Pinpoint the cell where the given text exists, returning its (X, Y) midpoint coordinate. 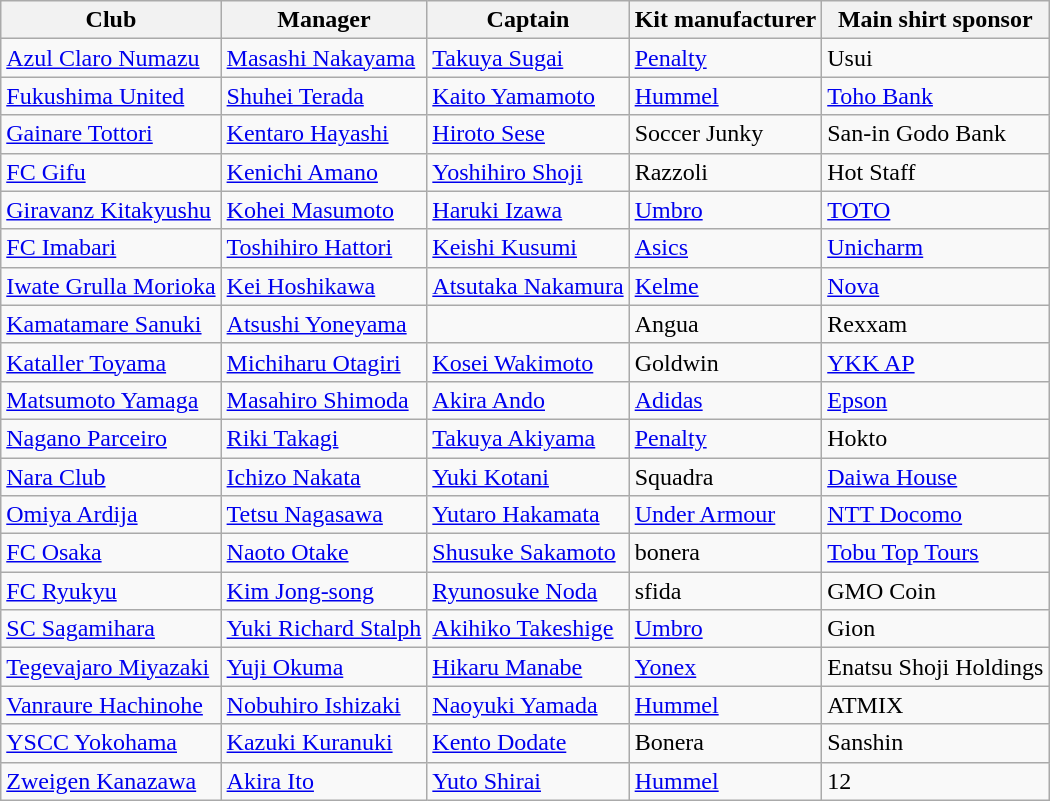
Fukushima United (111, 96)
Iwate Grulla Morioka (111, 286)
Under Armour (726, 515)
Soccer Junky (726, 134)
Nara Club (111, 477)
Hikaru Manabe (528, 667)
Shuhei Terada (324, 96)
Atsushi Yoneyama (324, 324)
Hot Staff (936, 172)
Takuya Sugai (528, 58)
Kazuki Kuranuki (324, 743)
Kento Dodate (528, 743)
bonera (726, 553)
Riki Takagi (324, 438)
ATMIX (936, 705)
Kei Hoshikawa (324, 286)
Kentaro Hayashi (324, 134)
Yuki Kotani (528, 477)
Usui (936, 58)
Naoyuki Yamada (528, 705)
Kohei Masumoto (324, 210)
Omiya Ardija (111, 515)
Manager (324, 20)
Kim Jong-song (324, 591)
Yuji Okuma (324, 667)
Akira Ito (324, 781)
Kenichi Amano (324, 172)
Shusuke Sakamoto (528, 553)
Epson (936, 400)
YKK AP (936, 362)
Goldwin (726, 362)
Razzoli (726, 172)
Akihiko Takeshige (528, 629)
NTT Docomo (936, 515)
FC Gifu (111, 172)
FC Osaka (111, 553)
12 (936, 781)
Tobu Top Tours (936, 553)
Michiharu Otagiri (324, 362)
Yuto Shirai (528, 781)
Masashi Nakayama (324, 58)
Atsutaka Nakamura (528, 286)
Angua (726, 324)
Sanshin (936, 743)
Kamatamare Sanuki (111, 324)
Keishi Kusumi (528, 248)
San-in Godo Bank (936, 134)
GMO Coin (936, 591)
Yonex (726, 667)
Matsumoto Yamaga (111, 400)
Akira Ando (528, 400)
Unicharm (936, 248)
Kaito Yamamoto (528, 96)
Ichizo Nakata (324, 477)
YSCC Yokohama (111, 743)
Kit manufacturer (726, 20)
Kelme (726, 286)
Tetsu Nagasawa (324, 515)
FC Imabari (111, 248)
Haruki Izawa (528, 210)
Takuya Akiyama (528, 438)
Kosei Wakimoto (528, 362)
Nagano Parceiro (111, 438)
Tegevajaro Miyazaki (111, 667)
TOTO (936, 210)
Asics (726, 248)
Toshihiro Hattori (324, 248)
Nobuhiro Ishizaki (324, 705)
Main shirt sponsor (936, 20)
Yoshihiro Shoji (528, 172)
Gion (936, 629)
Squadra (726, 477)
Club (111, 20)
Vanraure Hachinohe (111, 705)
Kataller Toyama (111, 362)
Nova (936, 286)
Yutaro Hakamata (528, 515)
Rexxam (936, 324)
FC Ryukyu (111, 591)
Enatsu Shoji Holdings (936, 667)
Toho Bank (936, 96)
Masahiro Shimoda (324, 400)
sfida (726, 591)
Hiroto Sese (528, 134)
Yuki Richard Stalph (324, 629)
SC Sagamihara (111, 629)
Captain (528, 20)
Giravanz Kitakyushu (111, 210)
Naoto Otake (324, 553)
Hokto (936, 438)
Gainare Tottori (111, 134)
Azul Claro Numazu (111, 58)
Ryunosuke Noda (528, 591)
Zweigen Kanazawa (111, 781)
Adidas (726, 400)
Bonera (726, 743)
Daiwa House (936, 477)
